Return (X, Y) of the center of cell containing provided text 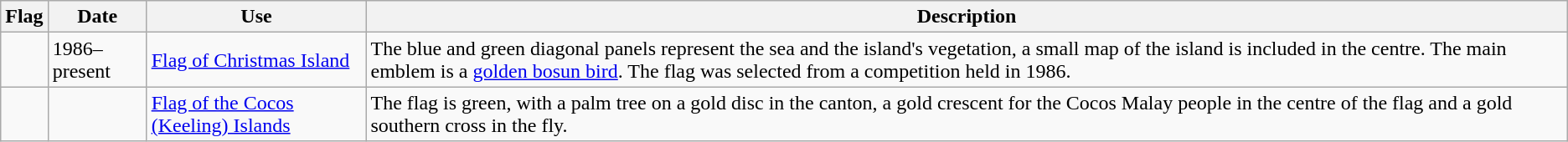
1986–present (97, 60)
Use (256, 17)
Description (967, 17)
Date (97, 17)
Flag of the Cocos (Keeling) Islands (256, 114)
Flag of Christmas Island (256, 60)
Flag (24, 17)
